Locate the cell with the specified text and output its [x, y] center coordinate. 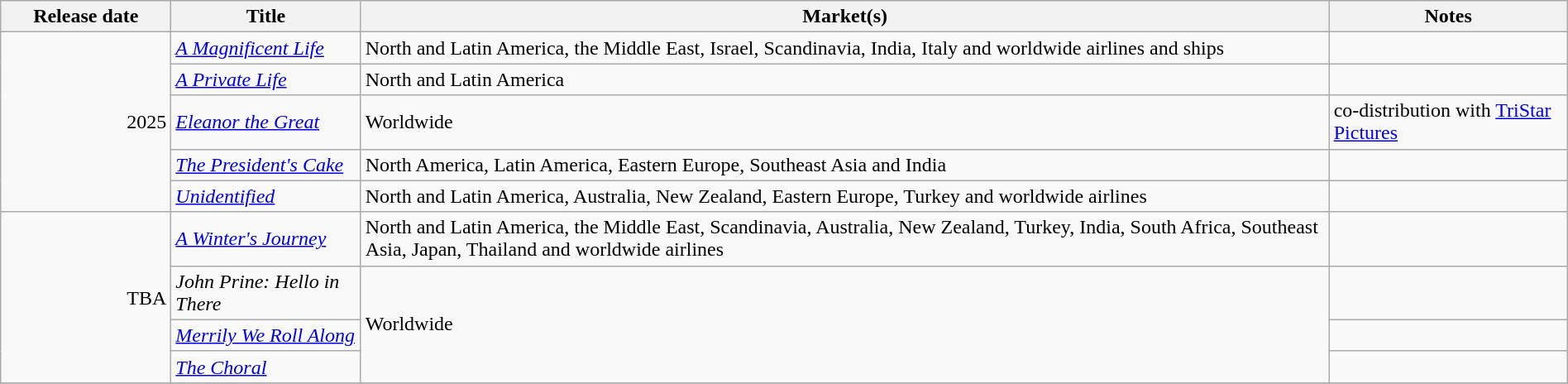
North and Latin America [845, 79]
The President's Cake [266, 165]
2025 [86, 122]
TBA [86, 297]
Eleanor the Great [266, 122]
North and Latin America, the Middle East, Israel, Scandinavia, India, Italy and worldwide airlines and ships [845, 48]
co-distribution with TriStar Pictures [1448, 122]
Merrily We Roll Along [266, 335]
Release date [86, 17]
A Winter's Journey [266, 238]
North America, Latin America, Eastern Europe, Southeast Asia and India [845, 165]
John Prine: Hello in There [266, 293]
North and Latin America, Australia, New Zealand, Eastern Europe, Turkey and worldwide airlines [845, 196]
Market(s) [845, 17]
A Private Life [266, 79]
Unidentified [266, 196]
The Choral [266, 367]
A Magnificent Life [266, 48]
Notes [1448, 17]
Title [266, 17]
